Return the [x, y] coordinate for the center point of the cell that contains the specified text.  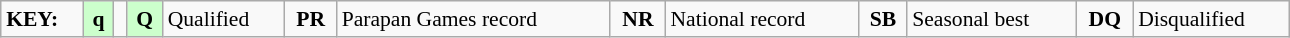
Seasonal best [992, 19]
KEY: [42, 19]
q [98, 19]
Qualified [224, 19]
SB [884, 19]
Q [145, 19]
Disqualified [1211, 19]
PR [311, 19]
DQ [1104, 19]
National record [762, 19]
Parapan Games record [474, 19]
NR [638, 19]
